Detect which cell encompasses the target text, then output its [x, y] center coordinate. 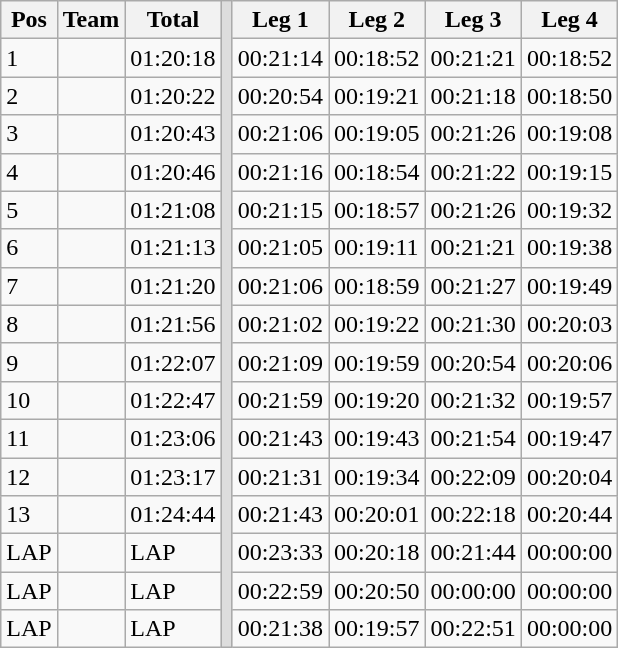
00:18:50 [569, 96]
00:19:38 [569, 248]
01:23:17 [173, 477]
5 [29, 210]
01:20:43 [173, 134]
Leg 3 [473, 20]
00:19:21 [377, 96]
00:19:05 [377, 134]
00:23:33 [280, 553]
00:21:18 [473, 96]
6 [29, 248]
00:19:15 [569, 172]
Total [173, 20]
00:21:02 [280, 324]
00:19:47 [569, 438]
01:21:20 [173, 286]
01:20:22 [173, 96]
1 [29, 58]
9 [29, 362]
00:21:14 [280, 58]
00:18:54 [377, 172]
00:19:08 [569, 134]
4 [29, 172]
01:20:46 [173, 172]
00:18:57 [377, 210]
00:20:01 [377, 515]
00:19:32 [569, 210]
Leg 2 [377, 20]
00:20:44 [569, 515]
00:20:04 [569, 477]
00:21:32 [473, 400]
00:18:59 [377, 286]
00:21:27 [473, 286]
01:24:44 [173, 515]
00:22:51 [473, 629]
00:20:03 [569, 324]
00:20:18 [377, 553]
Pos [29, 20]
00:21:16 [280, 172]
11 [29, 438]
8 [29, 324]
13 [29, 515]
00:22:59 [280, 591]
10 [29, 400]
00:19:22 [377, 324]
00:19:43 [377, 438]
00:21:22 [473, 172]
00:21:59 [280, 400]
Team [91, 20]
01:21:13 [173, 248]
01:21:08 [173, 210]
12 [29, 477]
00:21:15 [280, 210]
00:19:11 [377, 248]
Leg 1 [280, 20]
00:19:49 [569, 286]
00:22:18 [473, 515]
00:21:31 [280, 477]
3 [29, 134]
7 [29, 286]
01:22:07 [173, 362]
00:21:44 [473, 553]
01:22:47 [173, 400]
2 [29, 96]
00:21:54 [473, 438]
00:20:50 [377, 591]
00:19:20 [377, 400]
00:22:09 [473, 477]
Leg 4 [569, 20]
00:20:06 [569, 362]
01:21:56 [173, 324]
00:19:34 [377, 477]
00:21:05 [280, 248]
00:19:59 [377, 362]
00:21:30 [473, 324]
01:20:18 [173, 58]
00:21:09 [280, 362]
00:21:38 [280, 629]
01:23:06 [173, 438]
